Search for the cell housing the specified text and yield its [x, y] center coordinate. 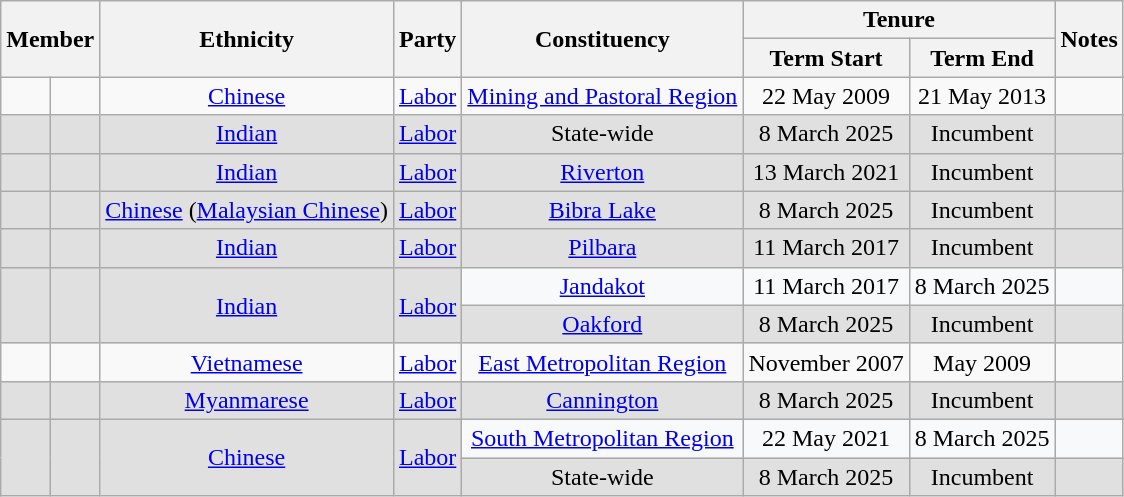
Tenure [899, 20]
Cannington [602, 400]
Ethnicity [247, 39]
Chinese (Malaysian Chinese) [247, 210]
Jandakot [602, 286]
Riverton [602, 172]
Myanmarese [247, 400]
Member [50, 39]
Notes [1089, 39]
Party [427, 39]
13 March 2021 [826, 172]
Constituency [602, 39]
Term Start [826, 58]
22 May 2021 [826, 438]
May 2009 [982, 362]
22 May 2009 [826, 96]
Mining and Pastoral Region [602, 96]
Bibra Lake [602, 210]
21 May 2013 [982, 96]
November 2007 [826, 362]
South Metropolitan Region [602, 438]
Term End [982, 58]
Oakford [602, 324]
East Metropolitan Region [602, 362]
Pilbara [602, 248]
Vietnamese [247, 362]
